Scan for the cell matching the given text and deliver its (x, y) coordinate at center. 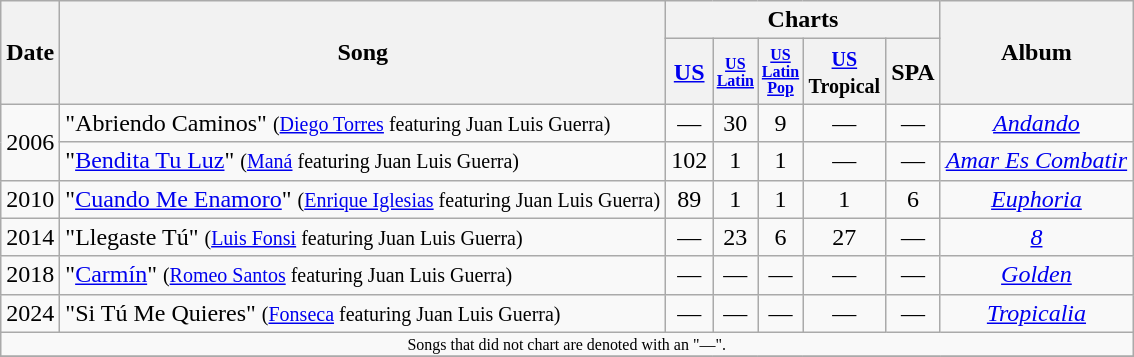
30 (736, 123)
Charts (804, 20)
"Bendita Tu Luz" (Maná featuring Juan Luis Guerra) (363, 161)
Golden (1036, 275)
USLatin Pop (780, 72)
Andando (1036, 123)
89 (690, 199)
Album (1036, 52)
"Si Tú Me Quieres" (Fonseca featuring Juan Luis Guerra) (363, 313)
"Abriendo Caminos" (Diego Torres featuring Juan Luis Guerra) (363, 123)
2006 (30, 142)
Tropicalia (1036, 313)
102 (690, 161)
Songs that did not chart are denoted with an "—". (567, 344)
"Carmín" (Romeo Santos featuring Juan Luis Guerra) (363, 275)
Amar Es Combatir (1036, 161)
2010 (30, 199)
Song (363, 52)
27 (844, 237)
8 (1036, 237)
Date (30, 52)
SPA (914, 72)
23 (736, 237)
2024 (30, 313)
9 (780, 123)
"Llegaste Tú" (Luis Fonsi featuring Juan Luis Guerra) (363, 237)
USTropical (844, 72)
US (690, 72)
USLatin (736, 72)
2018 (30, 275)
2014 (30, 237)
Euphoria (1036, 199)
"Cuando Me Enamoro" (Enrique Iglesias featuring Juan Luis Guerra) (363, 199)
